Find where the given text appears and provide that cell's center as (X, Y) coordinate. 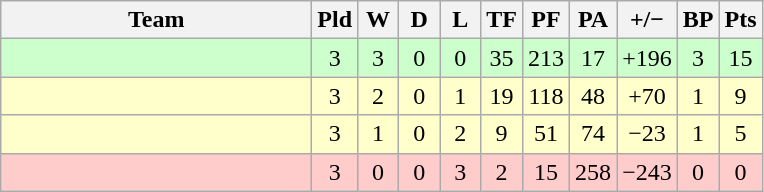
−23 (648, 134)
+70 (648, 96)
TF (502, 20)
BP (698, 20)
L (460, 20)
35 (502, 58)
5 (740, 134)
PA (594, 20)
258 (594, 172)
Pld (335, 20)
D (420, 20)
+/− (648, 20)
Team (156, 20)
213 (546, 58)
17 (594, 58)
PF (546, 20)
Pts (740, 20)
48 (594, 96)
W (378, 20)
74 (594, 134)
118 (546, 96)
19 (502, 96)
51 (546, 134)
+196 (648, 58)
−243 (648, 172)
